Find where the given text appears and provide that cell's center as [x, y] coordinate. 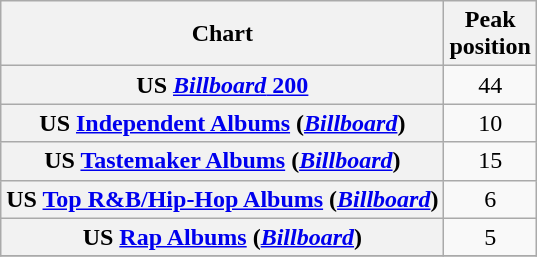
10 [490, 123]
US Billboard 200 [222, 85]
US Top R&B/Hip-Hop Albums (Billboard) [222, 199]
Peakposition [490, 34]
US Tastemaker Albums (Billboard) [222, 161]
Chart [222, 34]
44 [490, 85]
US Rap Albums (Billboard) [222, 237]
US Independent Albums (Billboard) [222, 123]
15 [490, 161]
5 [490, 237]
6 [490, 199]
